Return (X, Y) of the center of cell containing provided text 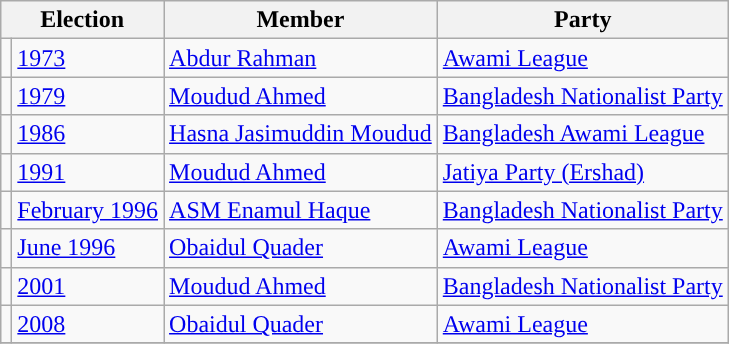
Election (82, 20)
Jatiya Party (Ershad) (582, 172)
1979 (88, 96)
February 1996 (88, 210)
June 1996 (88, 248)
1991 (88, 172)
Party (582, 20)
2008 (88, 324)
Member (301, 20)
2001 (88, 286)
ASM Enamul Haque (301, 210)
1986 (88, 134)
Bangladesh Awami League (582, 134)
Abdur Rahman (301, 58)
1973 (88, 58)
Hasna Jasimuddin Moudud (301, 134)
